Return the (x, y) coordinate for the center point of the cell that contains the specified text.  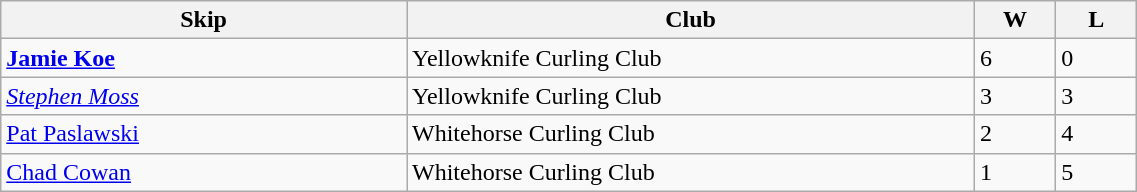
4 (1096, 134)
2 (1016, 134)
0 (1096, 58)
Jamie Koe (204, 58)
Stephen Moss (204, 96)
Chad Cowan (204, 172)
6 (1016, 58)
W (1016, 20)
L (1096, 20)
Skip (204, 20)
5 (1096, 172)
Pat Paslawski (204, 134)
Club (690, 20)
1 (1016, 172)
